Provide the [x, y] coordinate of the cell's center where the given text is located.  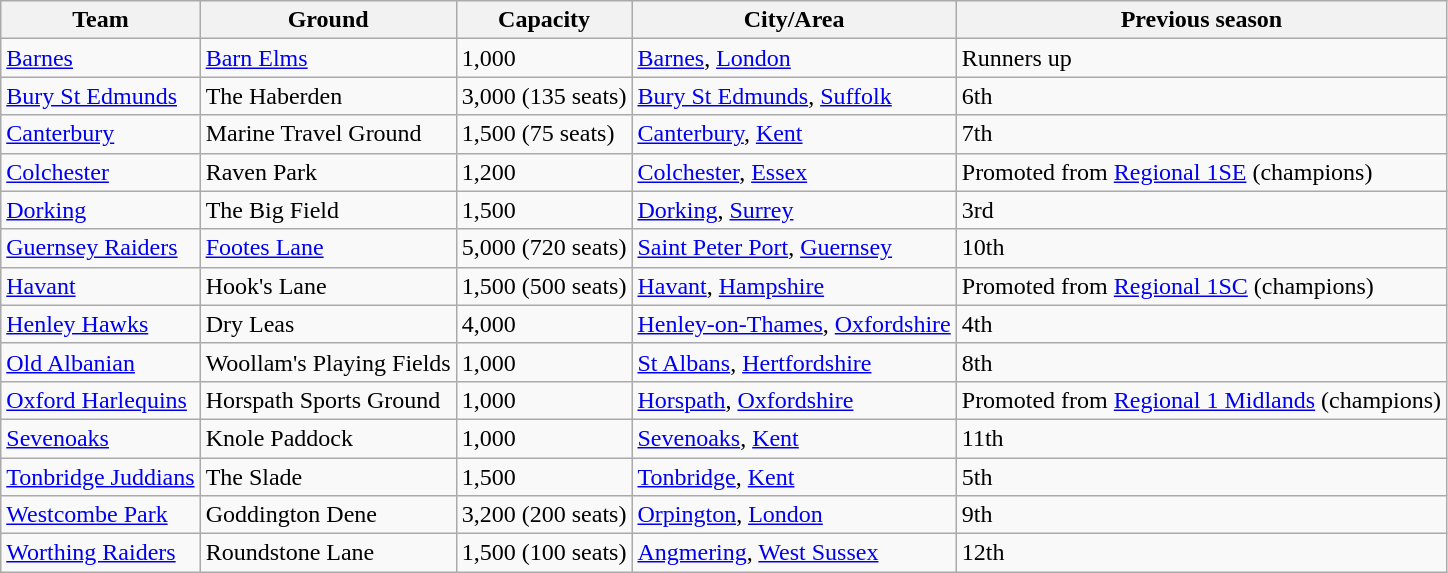
Barnes, London [794, 58]
Henley-on-Thames, Oxfordshire [794, 324]
Barn Elms [328, 58]
Havant, Hampshire [794, 286]
Bury St Edmunds [100, 96]
Team [100, 20]
Sevenoaks [100, 438]
7th [1201, 134]
St Albans, Hertfordshire [794, 362]
Canterbury, Kent [794, 134]
6th [1201, 96]
Capacity [544, 20]
5,000 (720 seats) [544, 248]
Promoted from Regional 1SE (champions) [1201, 172]
Promoted from Regional 1SC (champions) [1201, 286]
Westcombe Park [100, 515]
Dorking, Surrey [794, 210]
12th [1201, 553]
1,500 (500 seats) [544, 286]
Tonbridge, Kent [794, 477]
Worthing Raiders [100, 553]
3,200 (200 seats) [544, 515]
11th [1201, 438]
Guernsey Raiders [100, 248]
Dry Leas [328, 324]
Horspath Sports Ground [328, 400]
8th [1201, 362]
Angmering, West Sussex [794, 553]
Canterbury [100, 134]
Hook's Lane [328, 286]
Previous season [1201, 20]
3rd [1201, 210]
3,000 (135 seats) [544, 96]
Woollam's Playing Fields [328, 362]
The Big Field [328, 210]
Roundstone Lane [328, 553]
Goddington Dene [328, 515]
Bury St Edmunds, Suffolk [794, 96]
Colchester, Essex [794, 172]
4,000 [544, 324]
Havant [100, 286]
Saint Peter Port, Guernsey [794, 248]
Henley Hawks [100, 324]
4th [1201, 324]
Ground [328, 20]
Horspath, Oxfordshire [794, 400]
City/Area [794, 20]
10th [1201, 248]
Colchester [100, 172]
Tonbridge Juddians [100, 477]
1,200 [544, 172]
Oxford Harlequins [100, 400]
Marine Travel Ground [328, 134]
Barnes [100, 58]
9th [1201, 515]
Orpington, London [794, 515]
Dorking [100, 210]
Footes Lane [328, 248]
Raven Park [328, 172]
1,500 (100 seats) [544, 553]
The Haberden [328, 96]
1,500 (75 seats) [544, 134]
Sevenoaks, Kent [794, 438]
Promoted from Regional 1 Midlands (champions) [1201, 400]
Old Albanian [100, 362]
Knole Paddock [328, 438]
5th [1201, 477]
Runners up [1201, 58]
The Slade [328, 477]
